Locate the cell with the specified text and output its [x, y] center coordinate. 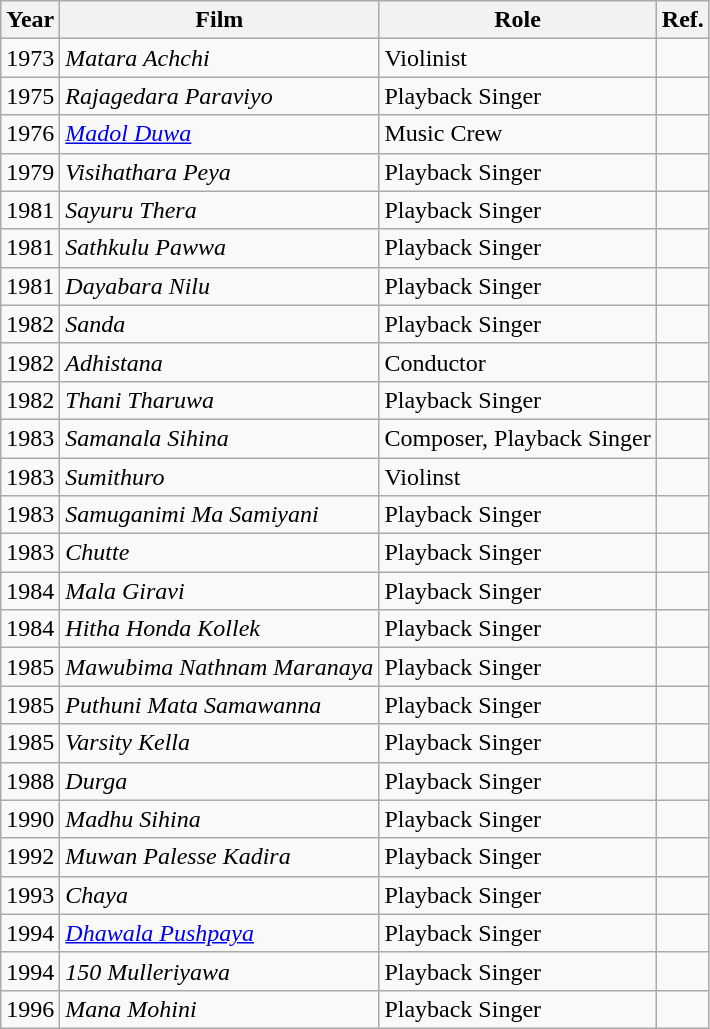
1996 [30, 1009]
Chutte [220, 553]
Samanala Sihina [220, 438]
Madol Duwa [220, 134]
Dhawala Pushpaya [220, 933]
Mana Mohini [220, 1009]
Thani Tharuwa [220, 400]
Rajagedara Paraviyo [220, 96]
Sathkulu Pawwa [220, 248]
150 Mulleriyawa [220, 971]
Violinst [518, 477]
1990 [30, 819]
Durga [220, 781]
Sayuru Thera [220, 210]
Varsity Kella [220, 743]
Dayabara Nilu [220, 286]
1979 [30, 172]
Puthuni Mata Samawanna [220, 705]
Violinist [518, 58]
Muwan Palesse Kadira [220, 857]
1988 [30, 781]
1973 [30, 58]
1992 [30, 857]
Music Crew [518, 134]
Visihathara Peya [220, 172]
Mawubima Nathnam Maranaya [220, 667]
1993 [30, 895]
Matara Achchi [220, 58]
Conductor [518, 362]
Year [30, 20]
Role [518, 20]
Sumithuro [220, 477]
Madhu Sihina [220, 819]
Hitha Honda Kollek [220, 629]
Film [220, 20]
Sanda [220, 324]
Mala Giravi [220, 591]
Chaya [220, 895]
Samuganimi Ma Samiyani [220, 515]
1975 [30, 96]
1976 [30, 134]
Ref. [682, 20]
Composer, Playback Singer [518, 438]
Adhistana [220, 362]
